Locate the cell with the specified text and output its [x, y] center coordinate. 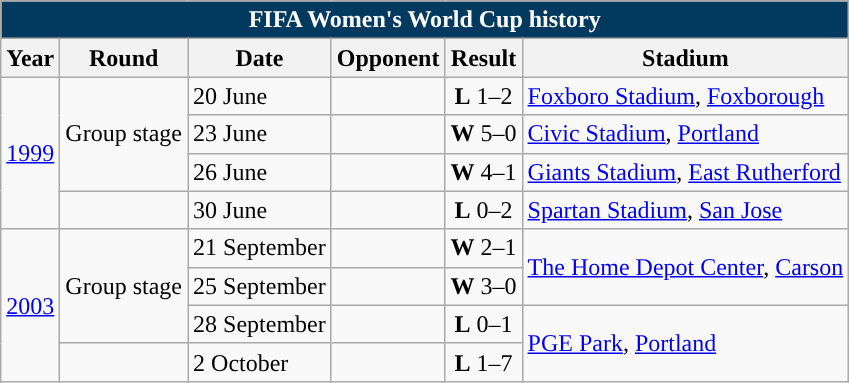
Spartan Stadium, San Jose [686, 210]
The Home Depot Center, Carson [686, 267]
L 1–7 [484, 362]
L 1–2 [484, 96]
L 0–1 [484, 324]
25 September [260, 286]
21 September [260, 248]
W 3–0 [484, 286]
20 June [260, 96]
23 June [260, 134]
W 4–1 [484, 172]
Opponent [388, 58]
Giants Stadium, East Rutherford [686, 172]
W 5–0 [484, 134]
2003 [30, 305]
26 June [260, 172]
28 September [260, 324]
W 2–1 [484, 248]
Year [30, 58]
Civic Stadium, Portland [686, 134]
1999 [30, 153]
Foxboro Stadium, Foxborough [686, 96]
FIFA Women's World Cup history [425, 20]
Round [124, 58]
2 October [260, 362]
Stadium [686, 58]
L 0–2 [484, 210]
Date [260, 58]
Result [484, 58]
PGE Park, Portland [686, 343]
30 June [260, 210]
